From the cell containing the given text, extract its center point as (X, Y) coordinate. 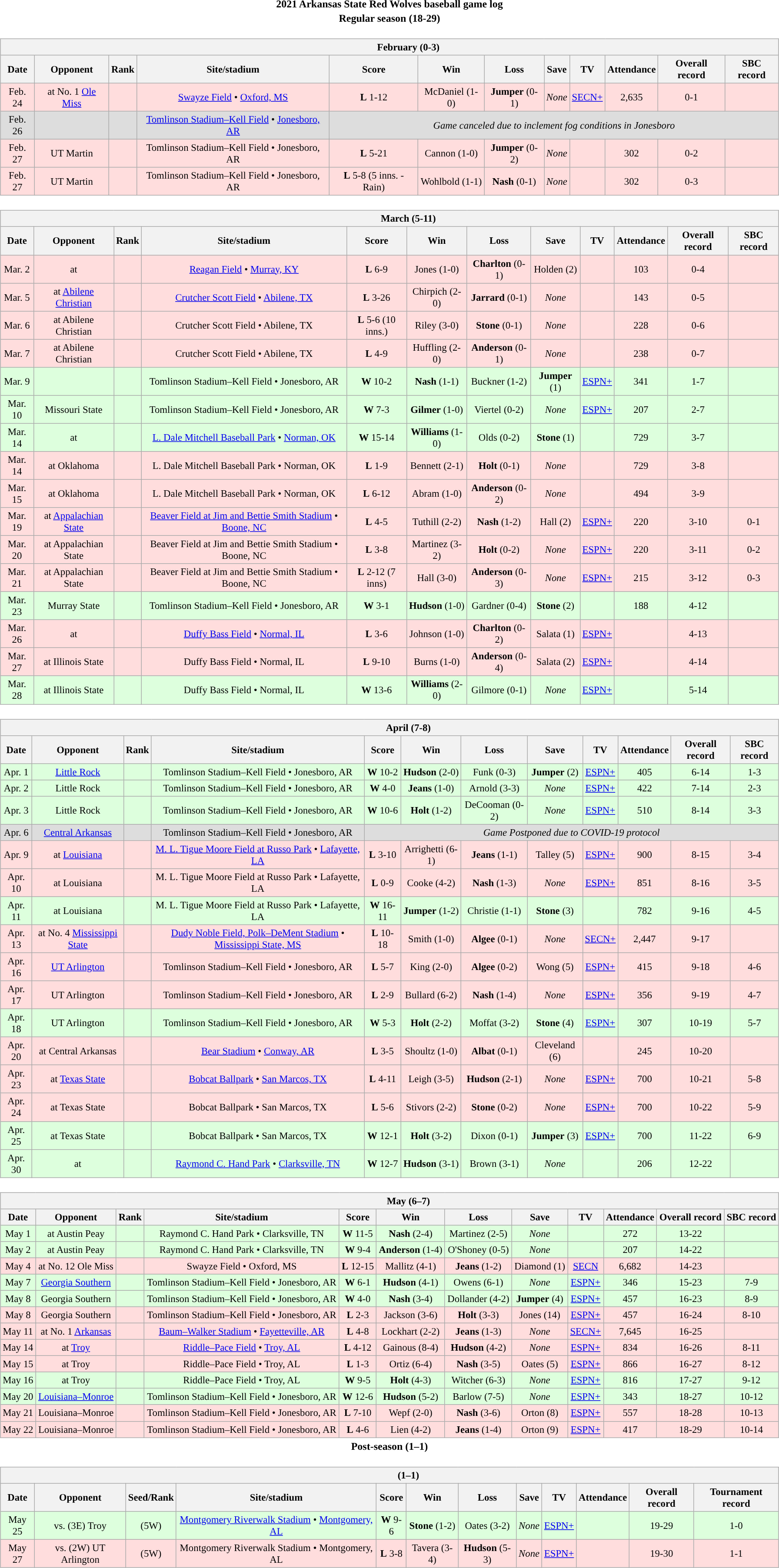
16-23 (690, 1299)
May 22 (18, 1429)
Hudson (5-3) (487, 1553)
Cleveland (6) (555, 1051)
Jarrard (0-1) (499, 297)
Mar. 5 (17, 297)
782 (645, 911)
L 1-9 (376, 466)
343 (630, 1397)
SECN (586, 1266)
Diamond (1) (539, 1266)
Holt (0-2) (499, 549)
Riley (3-0) (436, 325)
Jumper (0-2) (514, 154)
L 6-9 (376, 269)
18-27 (690, 1397)
Wong (5) (555, 967)
Mar. 10 (17, 409)
Holt (0-1) (499, 466)
(1–1) (389, 1475)
L 4-5 (376, 522)
Jeans (1-2) (478, 1266)
L 5-7 (383, 967)
16-25 (690, 1331)
Stone (4) (555, 1023)
10-21 (701, 1080)
Mar. 28 (17, 690)
Viertel (0-2) (499, 409)
5-9 (754, 1107)
Jumper (3) (555, 1135)
10-12 (752, 1397)
Jumper (4) (539, 1299)
Apr. 18 (17, 1023)
3-9 (698, 494)
17-27 (690, 1380)
510 (645, 810)
Nash (2-4) (411, 1233)
Algee (0-2) (494, 967)
Stone (2) (556, 606)
Mallitz (4-1) (411, 1266)
May 14 (18, 1348)
Mar. 15 (17, 494)
356 (645, 995)
L 12-15 (357, 1266)
417 (630, 1429)
11-22 (701, 1135)
18-28 (690, 1413)
Jeans (1-1) (494, 854)
7,645 (630, 1331)
Apr. 3 (17, 810)
Gilmer (1-0) (436, 409)
Apr. 2 (17, 788)
L 2-9 (383, 995)
May 4 (18, 1266)
May 15 (18, 1364)
Mar. 27 (17, 662)
Holt (3-3) (478, 1315)
422 (645, 788)
2-3 (754, 788)
Hall (3-0) (436, 578)
L 10-18 (383, 939)
vs. (2W) UT Arlington (80, 1553)
Mar. 9 (17, 382)
10-13 (752, 1413)
May 25 (17, 1525)
April (7-8) (389, 727)
8-14 (701, 810)
Baum–Walker Stadium • Fayetteville, AR (242, 1331)
Dudy Noble Field, Polk–DeMent Stadium • Mississippi State, MS (258, 939)
188 (641, 606)
W 10-6 (383, 810)
Apr. 11 (17, 911)
6,682 (630, 1266)
Funk (0-3) (494, 772)
8-9 (752, 1299)
Burns (1-0) (436, 662)
206 (645, 1164)
14-22 (690, 1249)
Apr. 10 (17, 883)
Martinez (3-2) (436, 549)
Nash (1-1) (436, 382)
1-3 (754, 772)
L 5-6 (10 inns.) (376, 325)
4-13 (698, 634)
Anderson (1-4) (411, 1249)
Central Arkansas (78, 832)
Mar. 26 (17, 634)
Mar. 20 (17, 549)
Williams (1-0) (436, 437)
10-19 (701, 1023)
Tavera (3-4) (432, 1553)
L 5-6 (383, 1107)
Mar. 7 (17, 353)
3-5 (754, 883)
900 (645, 854)
16-27 (690, 1364)
Gardner (0-4) (499, 606)
L 3-26 (376, 297)
Mar. 2 (17, 269)
Bennett (2-1) (436, 466)
272 (630, 1233)
Feb. 26 (17, 125)
L 7-10 (357, 1413)
May (6–7) (389, 1201)
Stone (0-1) (499, 325)
W 12-1 (383, 1135)
Wohlbold (1-1) (451, 182)
215 (641, 578)
W 12-7 (383, 1164)
9-16 (701, 911)
Leigh (3-5) (431, 1080)
4-7 (754, 995)
3-7 (698, 437)
L 2-12 (7 inns) (376, 578)
Apr. 30 (17, 1164)
Salata (2) (556, 662)
W 12-6 (357, 1397)
Holt (2-2) (431, 1023)
at No. 4 Mississippi State (78, 939)
W 9-6 (391, 1525)
Murray State (73, 606)
Hudson (2-0) (431, 772)
March (5-11) (389, 219)
Williams (2-0) (436, 690)
Brown (3-1) (494, 1164)
18-29 (690, 1429)
Apr. 24 (17, 1107)
2-7 (698, 409)
W 9-5 (357, 1380)
Arrighetti (6-1) (431, 854)
3-8 (698, 466)
Gilmore (0-1) (499, 690)
W 16-11 (383, 911)
Hudson (5-2) (411, 1397)
Anderson (0-4) (499, 662)
at Central Arkansas (78, 1051)
May 2 (18, 1249)
at No. 1 Ole Miss (71, 97)
L 4-8 (357, 1331)
Stivors (2-2) (431, 1107)
103 (641, 269)
8-12 (752, 1364)
L 4-12 (357, 1348)
Charlton (0-2) (499, 634)
4-5 (754, 911)
at No. 12 Ole Miss (76, 1266)
Lockhart (2-2) (411, 1331)
Apr. 1 (17, 772)
12-22 (701, 1164)
Apr. 13 (17, 939)
Owens (6-1) (478, 1282)
Bullard (6-2) (431, 995)
3-12 (698, 578)
Anderson (0-3) (499, 578)
Buckner (1-2) (499, 382)
L 9-10 (376, 662)
King (2-0) (431, 967)
9-19 (701, 995)
L 0-9 (383, 883)
Stone (1-2) (432, 1525)
816 (630, 1380)
W 11-5 (357, 1233)
O'Shoney (0-5) (478, 1249)
Mar. 21 (17, 578)
1-1 (736, 1553)
9-18 (701, 967)
vs. (3E) Troy (80, 1525)
Nash (1-2) (499, 522)
L 4-6 (357, 1429)
Anderson (0-1) (499, 353)
3-10 (698, 522)
Johnson (1-0) (436, 634)
2,635 (632, 97)
Gainous (8-4) (411, 1348)
Cooke (4-2) (431, 883)
Hudson (4-2) (478, 1348)
341 (641, 382)
Jones (14) (539, 1315)
W 3-1 (376, 606)
Hudson (3-1) (431, 1164)
Christie (1-1) (494, 911)
Albat (0-1) (494, 1051)
Holden (2) (556, 269)
Oates (5) (539, 1364)
W 7-3 (376, 409)
19-30 (662, 1553)
19-29 (662, 1525)
Holt (4-3) (411, 1380)
Stone (3) (555, 911)
Jumper (2) (555, 772)
May 27 (17, 1553)
Nash (0-1) (514, 182)
Nash (3-4) (411, 1299)
0-7 (698, 353)
February (0-3) (389, 47)
16-24 (690, 1315)
Jeans (1-0) (431, 788)
851 (645, 883)
Martinez (2-5) (478, 1233)
Apr. 17 (17, 995)
Wepf (2-0) (411, 1413)
Jones (1-0) (436, 269)
0-5 (698, 297)
Holt (3-2) (431, 1135)
Reagan Field • Murray, KY (244, 269)
Apr. 6 (17, 832)
2,447 (645, 939)
Stone (0-2) (494, 1107)
Abram (1-0) (436, 494)
L 1-12 (374, 97)
Shoultz (1-0) (431, 1051)
Lien (4-2) (411, 1429)
Algee (0-1) (494, 939)
L 4-11 (383, 1080)
557 (630, 1413)
8-11 (752, 1348)
McDaniel (1-0) (451, 97)
L 3-5 (383, 1051)
Olds (0-2) (499, 437)
DeCooman (0-2) (494, 810)
Chirpich (2-0) (436, 297)
W 6-1 (357, 1282)
Hudson (2-1) (494, 1080)
7-9 (752, 1282)
8-16 (701, 883)
Anderson (0-2) (499, 494)
L 5-21 (374, 154)
Hall (2) (556, 522)
Ortiz (6-4) (411, 1364)
3-4 (754, 854)
L 3-6 (376, 634)
1-0 (736, 1525)
16-26 (690, 1348)
Game canceled due to inclement fog conditions in Jonesboro (554, 125)
4-14 (698, 662)
Charlton (0-1) (499, 269)
9-12 (752, 1380)
Apr. 20 (17, 1051)
Salata (1) (556, 634)
7-14 (701, 788)
1-7 (698, 382)
Nash (3-6) (478, 1413)
Nash (1-4) (494, 995)
Jeans (1-4) (478, 1429)
May 1 (18, 1233)
Jeans (1-3) (478, 1331)
Feb. 24 (17, 97)
Barlow (7-5) (478, 1397)
Tournament record (736, 1498)
143 (641, 297)
834 (630, 1348)
13-22 (690, 1233)
Tuthill (2-2) (436, 522)
6-9 (754, 1135)
Dollander (4-2) (478, 1299)
Hudson (1-0) (436, 606)
3-3 (754, 810)
9-17 (701, 939)
Apr. 9 (17, 854)
4-12 (698, 606)
Jackson (3-6) (411, 1315)
Moffat (3-2) (494, 1023)
Jumper (1) (556, 382)
May 16 (18, 1380)
228 (641, 325)
Game Postponed due to COVID-19 protocol (571, 832)
W 15-14 (376, 437)
6-14 (701, 772)
5-14 (698, 690)
Nash (3-5) (478, 1364)
Talley (5) (555, 854)
346 (630, 1282)
15-23 (690, 1282)
10-22 (701, 1107)
8-15 (701, 854)
at No. 1 Arkansas (76, 1331)
Apr. 25 (17, 1135)
238 (641, 353)
Nash (1-3) (494, 883)
Arnold (3-3) (494, 788)
Jumper (1-2) (431, 911)
L 5-8 (5 inns. - Rain) (374, 182)
Apr. 16 (17, 967)
4-6 (754, 967)
Mar. 6 (17, 325)
Apr. 23 (17, 1080)
Missouri State (73, 409)
0-4 (698, 269)
3-11 (698, 549)
Orton (9) (539, 1429)
May 11 (18, 1331)
May 7 (18, 1282)
Dixon (0-1) (494, 1135)
May 20 (18, 1397)
10-20 (701, 1051)
Bear Stadium • Conway, AR (258, 1051)
L 6-12 (376, 494)
L 3-10 (383, 854)
Orton (8) (539, 1413)
L 1-3 (357, 1364)
L 4-9 (376, 353)
307 (645, 1023)
8-10 (752, 1315)
494 (641, 494)
W 13-6 (376, 690)
Smith (1-0) (431, 939)
Holt (1-2) (431, 810)
Mar. 19 (17, 522)
5-7 (754, 1023)
14-23 (690, 1266)
Mar. 23 (17, 606)
10-14 (752, 1429)
405 (645, 772)
Huffling (2-0) (436, 353)
Cannon (1-0) (451, 154)
W 5-3 (383, 1023)
Stone (1) (556, 437)
245 (645, 1051)
W 9-4 (357, 1249)
Seed/Rank (151, 1498)
5-8 (754, 1080)
May 21 (18, 1413)
415 (645, 967)
866 (630, 1364)
Jumper (0-1) (514, 97)
Hudson (4-1) (411, 1282)
0-6 (698, 325)
Oates (3-2) (487, 1525)
Witcher (6-3) (478, 1380)
L 2-3 (357, 1315)
